Return the [x, y] coordinate for the center point of the cell that contains the specified text.  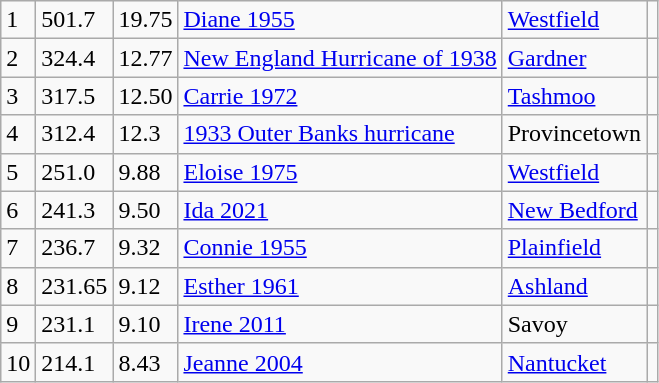
5 [18, 172]
6 [18, 210]
12.77 [146, 58]
9.32 [146, 248]
8.43 [146, 362]
Tashmoo [574, 96]
Ida 2021 [340, 210]
Provincetown [574, 134]
Plainfield [574, 248]
231.1 [74, 324]
324.4 [74, 58]
Jeanne 2004 [340, 362]
Esther 1961 [340, 286]
1933 Outer Banks hurricane [340, 134]
7 [18, 248]
231.65 [74, 286]
New Bedford [574, 210]
9.50 [146, 210]
2 [18, 58]
8 [18, 286]
9 [18, 324]
Irene 2011 [340, 324]
241.3 [74, 210]
312.4 [74, 134]
251.0 [74, 172]
Carrie 1972 [340, 96]
Savoy [574, 324]
12.3 [146, 134]
Nantucket [574, 362]
Eloise 1975 [340, 172]
10 [18, 362]
317.5 [74, 96]
Ashland [574, 286]
3 [18, 96]
Gardner [574, 58]
9.88 [146, 172]
New England Hurricane of 1938 [340, 58]
19.75 [146, 20]
Diane 1955 [340, 20]
4 [18, 134]
236.7 [74, 248]
501.7 [74, 20]
9.10 [146, 324]
12.50 [146, 96]
Connie 1955 [340, 248]
214.1 [74, 362]
9.12 [146, 286]
1 [18, 20]
